Detect which cell encompasses the target text, then output its [X, Y] center coordinate. 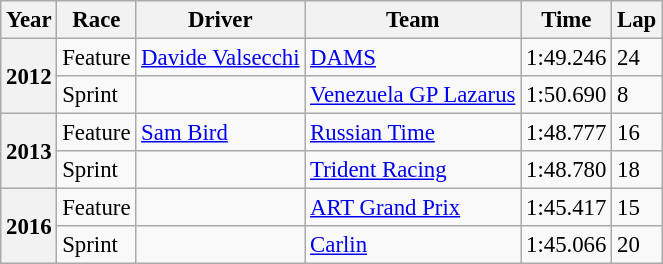
1:49.246 [566, 58]
DAMS [413, 58]
Sam Bird [220, 133]
ART Grand Prix [413, 208]
Trident Racing [413, 170]
2012 [29, 76]
Lap [637, 20]
Driver [220, 20]
1:45.066 [566, 245]
Year [29, 20]
15 [637, 208]
Russian Time [413, 133]
1:50.690 [566, 95]
18 [637, 170]
Carlin [413, 245]
Venezuela GP Lazarus [413, 95]
Team [413, 20]
2013 [29, 152]
Race [96, 20]
Davide Valsecchi [220, 58]
24 [637, 58]
Time [566, 20]
16 [637, 133]
2016 [29, 226]
8 [637, 95]
1:48.777 [566, 133]
1:45.417 [566, 208]
20 [637, 245]
1:48.780 [566, 170]
